For the text-containing cell, return its midpoint in [X, Y] coordinate format. 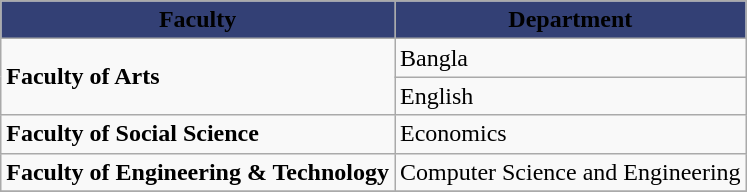
Bangla [570, 58]
Faculty of Arts [198, 77]
Department [570, 20]
Faculty of Engineering & Technology [198, 172]
Computer Science and Engineering [570, 172]
Faculty [198, 20]
Economics [570, 134]
English [570, 96]
Faculty of Social Science [198, 134]
